Pinpoint the cell where the given text exists, returning its [X, Y] midpoint coordinate. 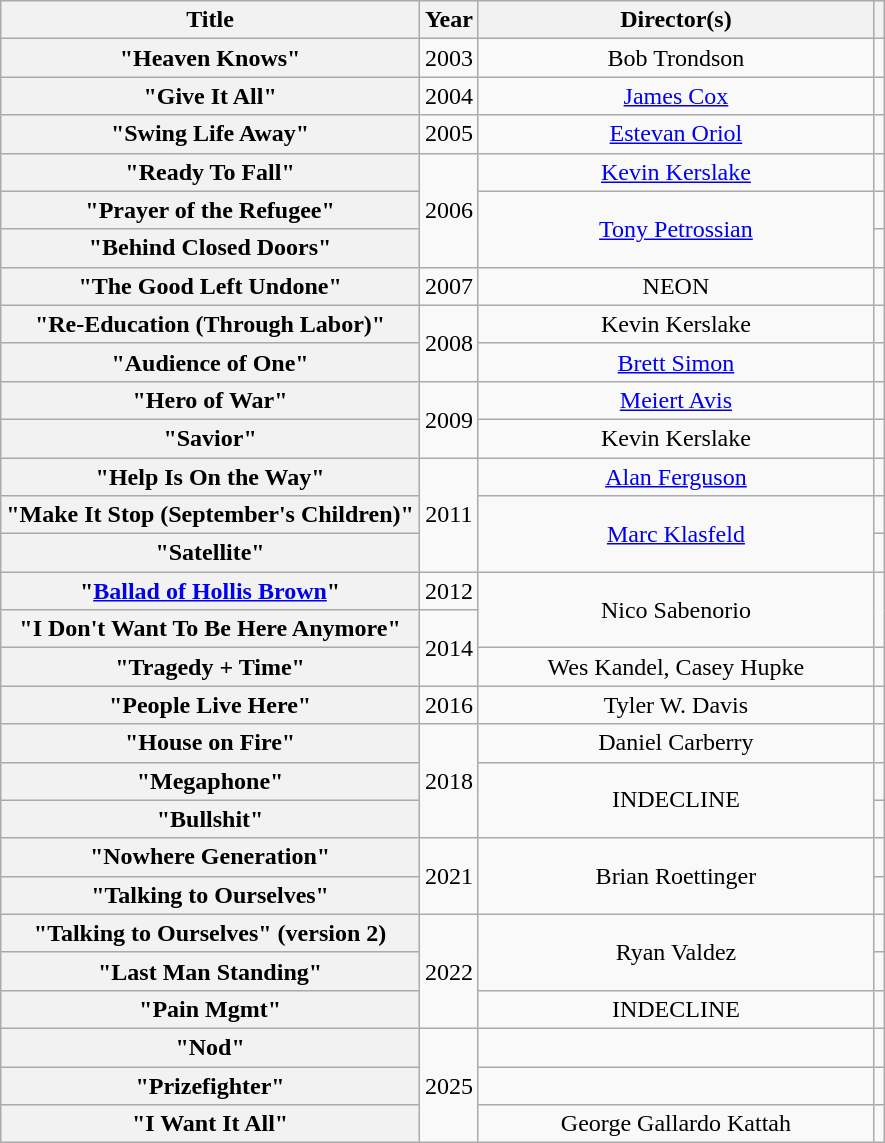
2005 [448, 134]
"Heaven Knows" [210, 58]
2011 [448, 515]
2014 [448, 648]
2022 [448, 971]
"Pain Mgmt" [210, 1009]
"Bullshit" [210, 819]
"Hero of War" [210, 400]
James Cox [676, 96]
"Re-Education (Through Labor)" [210, 324]
Tyler W. Davis [676, 705]
George Gallardo Kattah [676, 1124]
"I Want It All" [210, 1124]
2003 [448, 58]
"Nod" [210, 1047]
Wes Kandel, Casey Hupke [676, 667]
Director(s) [676, 20]
"Swing Life Away" [210, 134]
2021 [448, 876]
"Ready To Fall" [210, 172]
"People Live Here" [210, 705]
"Savior" [210, 438]
"I Don't Want To Be Here Anymore" [210, 629]
"Tragedy + Time" [210, 667]
"Help Is On the Way" [210, 477]
Nico Sabenorio [676, 610]
2004 [448, 96]
"Megaphone" [210, 781]
Brian Roettinger [676, 876]
2016 [448, 705]
"Audience of One" [210, 362]
"The Good Left Undone" [210, 286]
Year [448, 20]
"Nowhere Generation" [210, 857]
Title [210, 20]
2012 [448, 591]
Ryan Valdez [676, 952]
Meiert Avis [676, 400]
Estevan Oriol [676, 134]
"Satellite" [210, 553]
"Talking to Ourselves" (version 2) [210, 933]
"Last Man Standing" [210, 971]
"Prayer of the Refugee" [210, 210]
"Behind Closed Doors" [210, 248]
2018 [448, 781]
Bob Trondson [676, 58]
Daniel Carberry [676, 743]
2008 [448, 343]
"Ballad of Hollis Brown" [210, 591]
"Give It All" [210, 96]
NEON [676, 286]
"Prizefighter" [210, 1085]
Alan Ferguson [676, 477]
2009 [448, 419]
Tony Petrossian [676, 229]
"Talking to Ourselves" [210, 895]
2006 [448, 210]
"Make It Stop (September's Children)" [210, 515]
2007 [448, 286]
Brett Simon [676, 362]
2025 [448, 1085]
"House on Fire" [210, 743]
Marc Klasfeld [676, 534]
